Detect which cell encompasses the target text, then output its [X, Y] center coordinate. 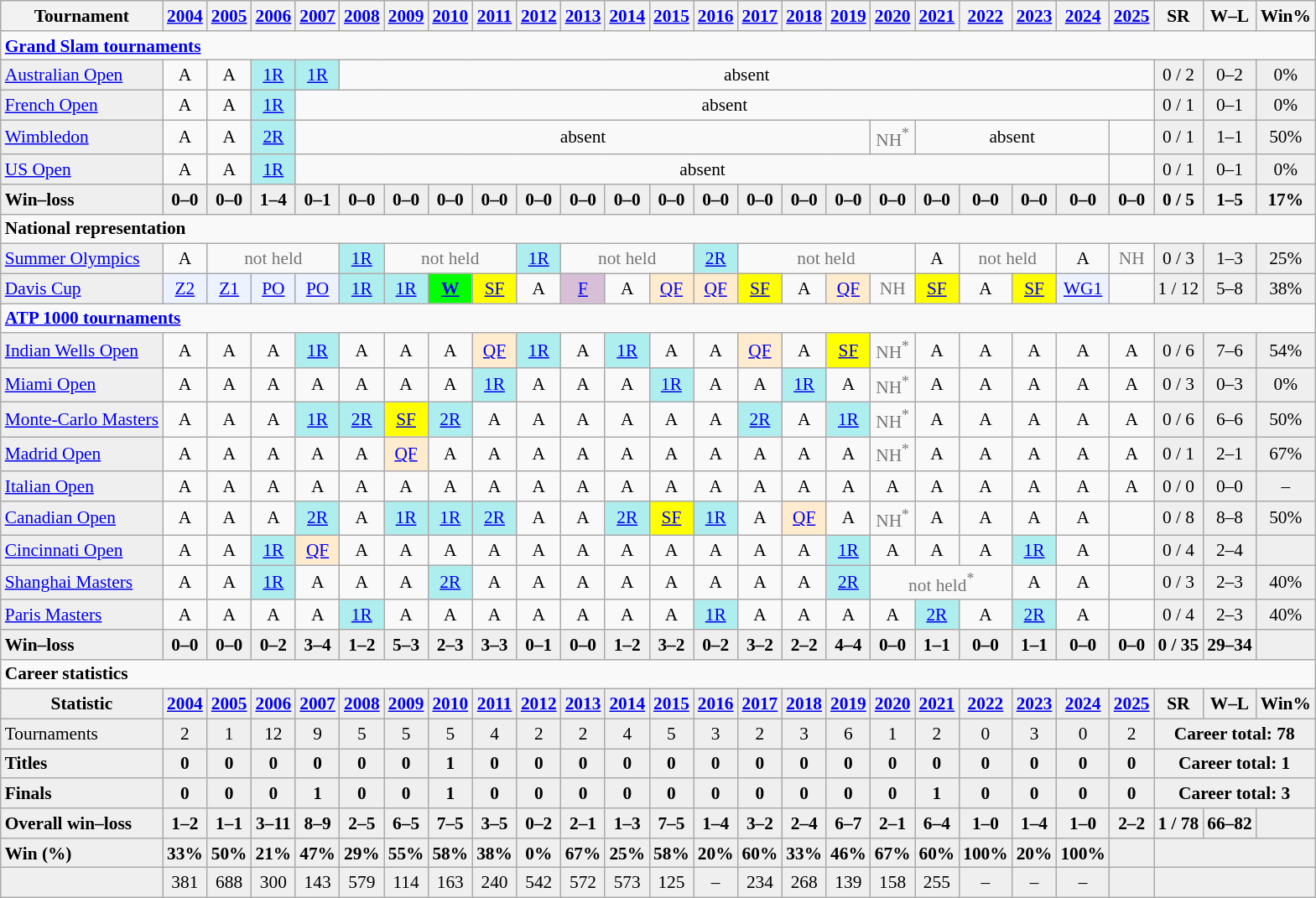
6–5 [406, 823]
143 [317, 883]
Australian Open [82, 75]
47% [317, 854]
125 [671, 883]
Summer Olympics [82, 259]
158 [892, 883]
1 / 12 [1179, 288]
29% [362, 854]
5–3 [406, 645]
0–3 [1230, 386]
5–8 [1230, 288]
F [584, 288]
WG1 [1082, 288]
W [450, 288]
542 [538, 883]
0 / 0 [1179, 486]
21% [273, 854]
Canadian Open [82, 518]
8–9 [317, 823]
54% [1286, 350]
Cincinnati Open [82, 551]
Grand Slam tournaments [658, 46]
573 [627, 883]
572 [584, 883]
Tournament [82, 16]
17% [1286, 200]
255 [936, 883]
268 [804, 883]
29–34 [1230, 645]
1–5 [1230, 200]
6 [849, 734]
Z2 [185, 288]
Miami Open [82, 386]
Wimbledon [82, 138]
3–5 [495, 823]
0 / 35 [1179, 645]
12 [273, 734]
8–8 [1230, 518]
Indian Wells Open [82, 350]
46% [849, 854]
Tournaments [82, 734]
688 [230, 883]
Monte-Carlo Masters [82, 419]
2–5 [362, 823]
6–7 [849, 823]
114 [406, 883]
66–82 [1230, 823]
0 / 2 [1179, 75]
Titles [82, 764]
Career total: 1 [1235, 764]
381 [185, 883]
7–6 [1230, 350]
139 [849, 883]
French Open [82, 106]
National representation [658, 229]
Career statistics [658, 674]
not held* [941, 582]
US Open [82, 169]
3–4 [317, 645]
55% [406, 854]
0 / 5 [1179, 200]
6–4 [936, 823]
Shanghai Masters [82, 582]
163 [450, 883]
Madrid Open [82, 454]
Win (%) [82, 854]
Z1 [230, 288]
300 [273, 883]
4–4 [849, 645]
Career total: 3 [1235, 793]
234 [760, 883]
1 / 78 [1179, 823]
3–11 [273, 823]
Career total: 78 [1235, 734]
6–6 [1230, 419]
3–3 [495, 645]
Statistic [82, 704]
Paris Masters [82, 615]
240 [495, 883]
0 / 8 [1179, 518]
Italian Open [82, 486]
Davis Cup [82, 288]
Finals [82, 793]
9 [317, 734]
ATP 1000 tournaments [658, 319]
Overall win–loss [82, 823]
579 [362, 883]
